Return the (X, Y) coordinate for the center point of the cell that contains the specified text.  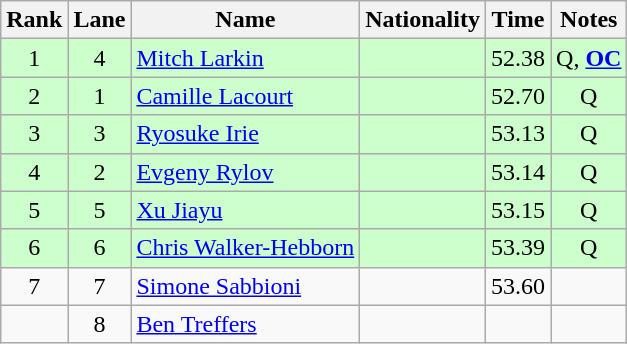
52.38 (518, 58)
Name (246, 20)
Evgeny Rylov (246, 172)
53.60 (518, 286)
Xu Jiayu (246, 210)
Ben Treffers (246, 324)
Time (518, 20)
53.15 (518, 210)
Nationality (423, 20)
Notes (589, 20)
Rank (34, 20)
Lane (100, 20)
Ryosuke Irie (246, 134)
53.39 (518, 248)
8 (100, 324)
53.14 (518, 172)
Simone Sabbioni (246, 286)
Mitch Larkin (246, 58)
Chris Walker-Hebborn (246, 248)
52.70 (518, 96)
Q, OC (589, 58)
Camille Lacourt (246, 96)
53.13 (518, 134)
